Search for the cell housing the specified text and yield its [x, y] center coordinate. 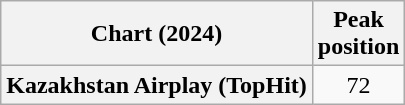
Peakposition [358, 34]
72 [358, 85]
Chart (2024) [157, 34]
Kazakhstan Airplay (TopHit) [157, 85]
